For the text-containing cell, return its midpoint in (X, Y) coordinate format. 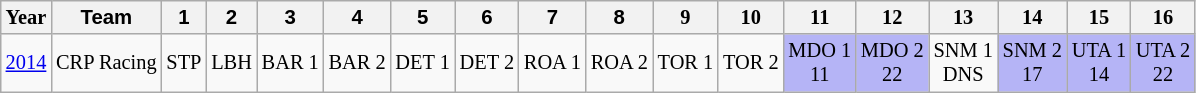
10 (750, 17)
4 (358, 17)
UTA 222 (1163, 63)
TOR 1 (686, 63)
TOR 2 (750, 63)
3 (290, 17)
15 (1099, 17)
Year (26, 17)
16 (1163, 17)
11 (820, 17)
2014 (26, 63)
5 (423, 17)
LBH (231, 63)
6 (487, 17)
Team (106, 17)
SNM 217 (1032, 63)
BAR 1 (290, 63)
8 (620, 17)
STP (184, 63)
MDO 111 (820, 63)
2 (231, 17)
9 (686, 17)
DET 2 (487, 63)
SNM 1DNS (964, 63)
DET 1 (423, 63)
7 (552, 17)
ROA 1 (552, 63)
14 (1032, 17)
ROA 2 (620, 63)
1 (184, 17)
13 (964, 17)
BAR 2 (358, 63)
12 (892, 17)
CRP Racing (106, 63)
MDO 222 (892, 63)
UTA 114 (1099, 63)
